Return (x, y) of the center of cell containing provided text 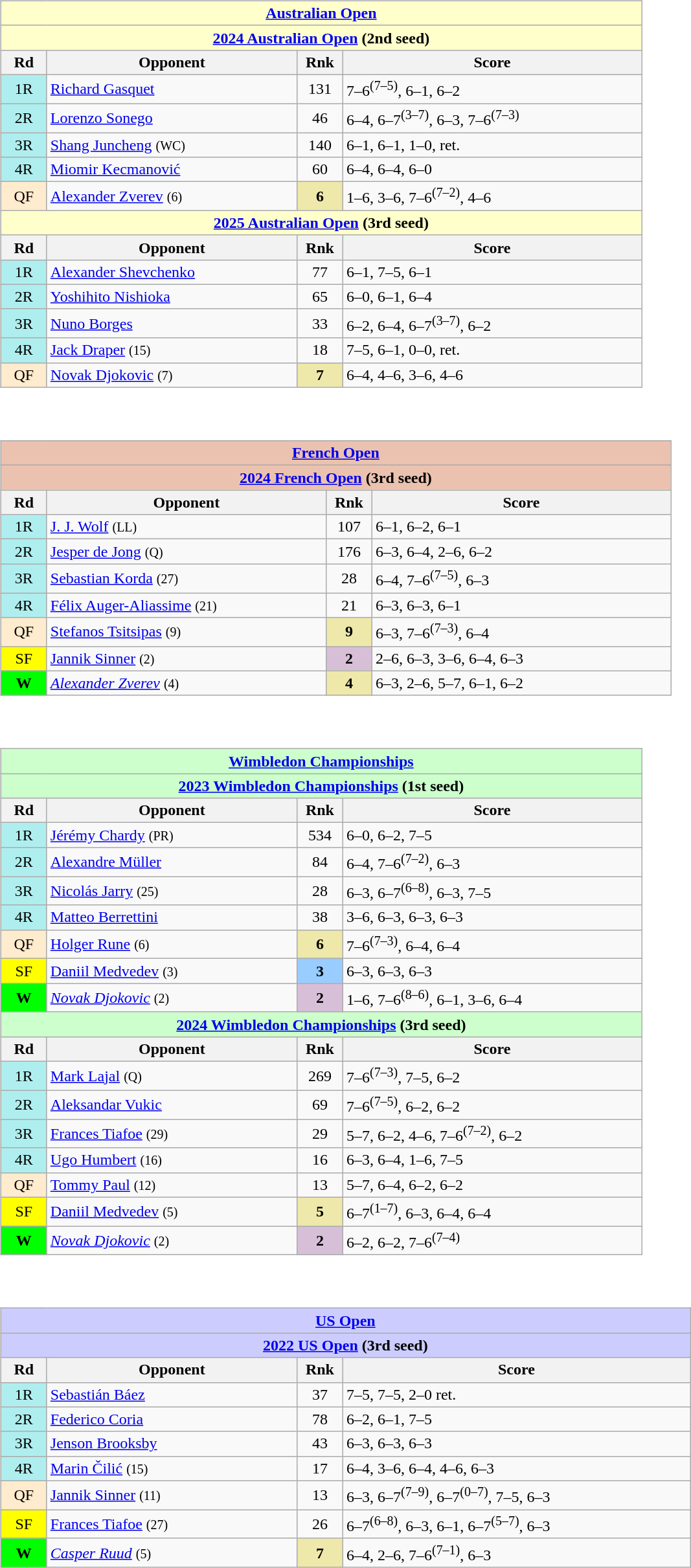
Marin Čilić (15) (172, 1468)
Félix Auger-Aliassime (21) (187, 605)
7–5, 7–5, 2–0 ret. (516, 1394)
Holger Rune (6) (172, 944)
Federico Coria (172, 1419)
6–7(1–7), 6–3, 6–4, 6–4 (492, 1212)
7–6(7–5), 6–1, 6–2 (492, 89)
Novak Djokovic (7) (172, 375)
Mark Lajal (Q) (172, 1076)
6–3, 6–7(7–9), 6–7(0–7), 7–5, 6–3 (516, 1495)
77 (320, 272)
Miomir Kecmanović (172, 170)
65 (320, 297)
Frances Tiafoe (27) (172, 1524)
Nuno Borges (172, 324)
Sebastian Korda (27) (187, 579)
6–2, 6–4, 6–7(3–7), 6–2 (492, 324)
Sebastián Báez (172, 1394)
Alexander Shevchenko (172, 272)
140 (320, 145)
37 (320, 1394)
Daniil Medvedev (3) (172, 971)
6–1, 7–5, 6–1 (492, 272)
6–4, 7–6(7–2), 6–3 (492, 862)
6–1, 6–1, 1–0, ret. (492, 145)
26 (320, 1524)
Shang Juncheng (WC) (172, 145)
2022 US Open (3rd seed) (345, 1345)
6–3, 6–3, 6–1 (521, 605)
21 (348, 605)
Yoshihito Nishioka (172, 297)
Jesper de Jong (Q) (187, 552)
Stefanos Tsitsipas (9) (187, 632)
2023 Wimbledon Championships (1st seed) (321, 786)
Alexander Zverev (4) (187, 683)
6–3, 2–6, 5–7, 6–1, 6–2 (521, 683)
Frances Tiafoe (29) (172, 1134)
6–1, 6–2, 6–1 (521, 527)
17 (320, 1468)
2025 Australian Open (3rd seed) (321, 223)
33 (320, 324)
6–0, 6–2, 7–5 (492, 835)
6–4, 2–6, 7–6(7–1), 6–3 (516, 1552)
7–6(7–3), 7–5, 6–2 (492, 1076)
Jenson Brooksby (172, 1444)
Ugo Humbert (16) (172, 1160)
Wimbledon Championships (321, 761)
5 (320, 1212)
Daniil Medvedev (5) (172, 1212)
16 (320, 1160)
6–2, 6–1, 7–5 (516, 1419)
9 (348, 632)
1–6, 3–6, 7–6(7–2), 4–6 (492, 197)
43 (320, 1444)
J. J. Wolf (LL) (187, 527)
Alexander Zverev (6) (172, 197)
6–3, 6–4, 2–6, 6–2 (521, 552)
5–7, 6–4, 6–2, 6–2 (492, 1185)
Richard Gasquet (172, 89)
US Open (345, 1321)
2–6, 6–3, 3–6, 6–4, 6–3 (521, 658)
Jack Draper (15) (172, 350)
7–6(7–3), 6–4, 6–4 (492, 944)
Lorenzo Sonego (172, 118)
18 (320, 350)
176 (348, 552)
3 (320, 971)
6–3, 6–4, 1–6, 7–5 (492, 1160)
Casper Ruud (5) (172, 1552)
6–4, 6–7(3–7), 6–3, 7–6(7–3) (492, 118)
6–4, 3–6, 6–4, 4–6, 6–3 (516, 1468)
French Open (335, 453)
2024 Australian Open (2nd seed) (321, 38)
Jérémy Chardy (PR) (172, 835)
6–3, 6–7(6–8), 6–3, 7–5 (492, 891)
Jannik Sinner (2) (187, 658)
Nicolás Jarry (25) (172, 891)
6–0, 6–1, 6–4 (492, 297)
6–4, 4–6, 3–6, 4–6 (492, 375)
Matteo Berrettini (172, 917)
Tommy Paul (12) (172, 1185)
534 (320, 835)
107 (348, 527)
84 (320, 862)
46 (320, 118)
2024 French Open (3rd seed) (335, 478)
Australian Open (321, 13)
29 (320, 1134)
4 (348, 683)
1–6, 7–6(8–6), 6–1, 3–6, 6–4 (492, 998)
6–3, 7–6(7–3), 6–4 (521, 632)
Alexandre Müller (172, 862)
38 (320, 917)
6–7(6–8), 6–3, 6–1, 6–7(5–7), 6–3 (516, 1524)
269 (320, 1076)
3–6, 6–3, 6–3, 6–3 (492, 917)
78 (320, 1419)
5–7, 6–2, 4–6, 7–6(7–2), 6–2 (492, 1134)
60 (320, 170)
Jannik Sinner (11) (172, 1495)
6–2, 6–2, 7–6(7–4) (492, 1240)
131 (320, 89)
2024 Wimbledon Championships (3rd seed) (321, 1024)
7–5, 6–1, 0–0, ret. (492, 350)
6–4, 6–4, 6–0 (492, 170)
69 (320, 1104)
7–6(7–5), 6–2, 6–2 (492, 1104)
6–4, 7–6(7–5), 6–3 (521, 579)
Aleksandar Vukic (172, 1104)
